Identify which cell holds the provided text, then report its [X, Y] central coordinate. 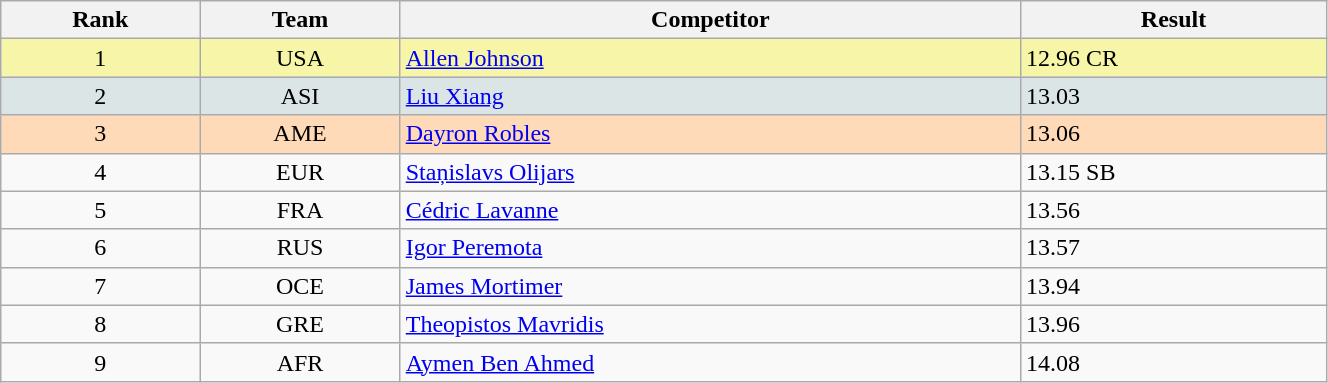
AME [300, 134]
Dayron Robles [710, 134]
Liu Xiang [710, 96]
EUR [300, 172]
13.06 [1174, 134]
4 [100, 172]
Theopistos Mavridis [710, 324]
James Mortimer [710, 286]
ASI [300, 96]
Competitor [710, 20]
1 [100, 58]
Aymen Ben Ahmed [710, 362]
13.94 [1174, 286]
13.15 SB [1174, 172]
GRE [300, 324]
Rank [100, 20]
13.96 [1174, 324]
8 [100, 324]
3 [100, 134]
FRA [300, 210]
Team [300, 20]
OCE [300, 286]
Igor Peremota [710, 248]
Cédric Lavanne [710, 210]
12.96 CR [1174, 58]
Staņislavs Olijars [710, 172]
USA [300, 58]
AFR [300, 362]
13.57 [1174, 248]
RUS [300, 248]
2 [100, 96]
Allen Johnson [710, 58]
5 [100, 210]
7 [100, 286]
Result [1174, 20]
13.56 [1174, 210]
6 [100, 248]
14.08 [1174, 362]
9 [100, 362]
13.03 [1174, 96]
